Detect which cell encompasses the target text, then output its [x, y] center coordinate. 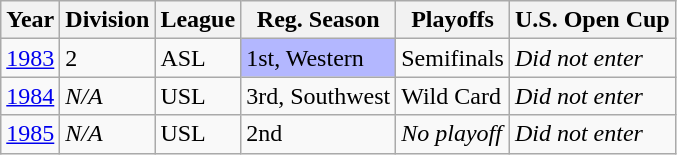
Semifinals [453, 58]
1984 [30, 96]
U.S. Open Cup [592, 20]
2nd [318, 134]
1985 [30, 134]
ASL [198, 58]
1st, Western [318, 58]
No playoff [453, 134]
Year [30, 20]
Reg. Season [318, 20]
League [198, 20]
3rd, Southwest [318, 96]
Playoffs [453, 20]
2 [108, 58]
Division [108, 20]
Wild Card [453, 96]
1983 [30, 58]
